Provide the [x, y] coordinate of the cell's center where the given text is located.  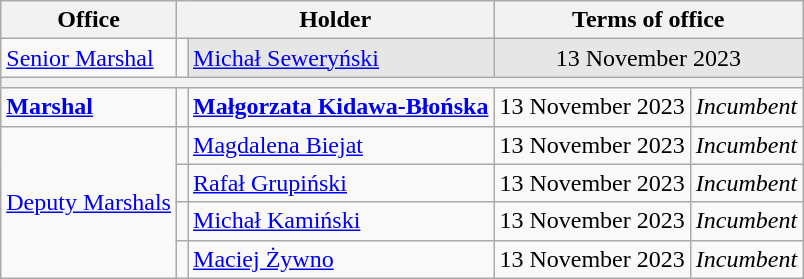
Office [89, 20]
Rafał Grupiński [341, 183]
Magdalena Biejat [341, 145]
Marshal [89, 107]
Małgorzata Kidawa-Błońska [341, 107]
Terms of office [648, 20]
Michał Kamiński [341, 221]
Michał Seweryński [341, 58]
Deputy Marshals [89, 202]
Senior Marshal [89, 58]
Holder [334, 20]
Maciej Żywno [341, 259]
